Capture the cell that displays the provided text and extract its [X, Y] central coordinate. 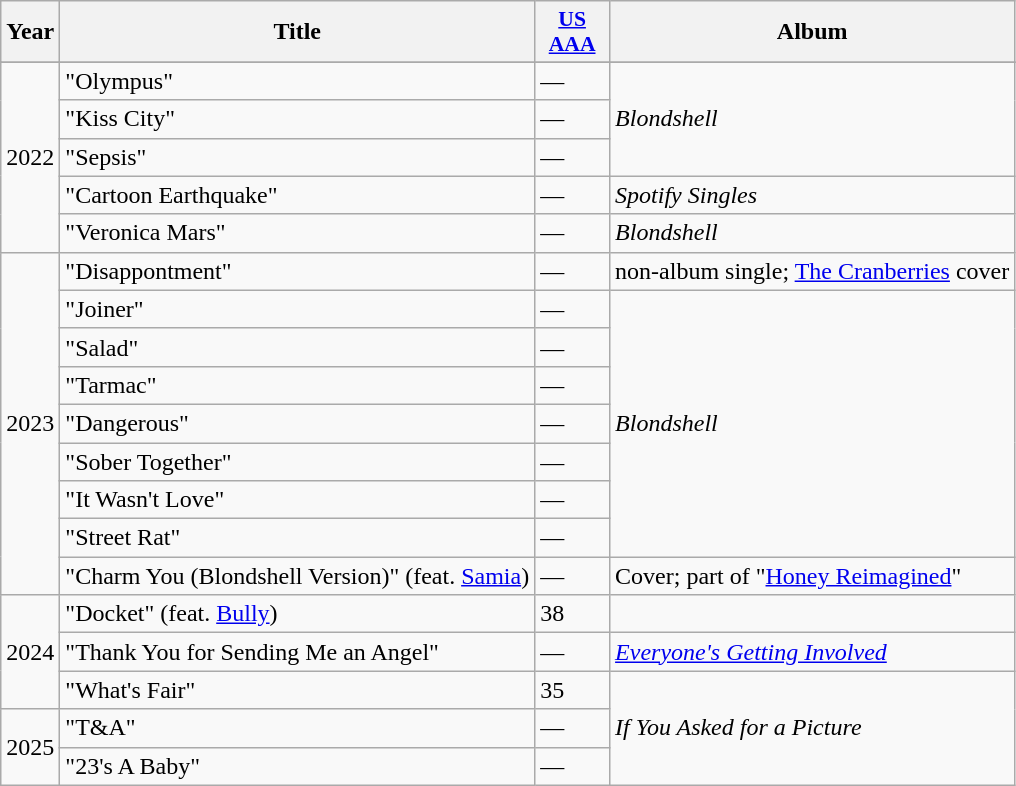
USAAA [572, 32]
"It Wasn't Love" [298, 500]
"Joiner" [298, 309]
2025 [30, 747]
If You Asked for a Picture [812, 728]
"Salad" [298, 347]
Everyone's Getting Involved [812, 652]
2022 [30, 157]
"Tarmac" [298, 385]
Album [812, 32]
"Dangerous" [298, 423]
non-album single; The Cranberries cover [812, 271]
"T&A" [298, 728]
"23's A Baby" [298, 766]
"Disappontment" [298, 271]
2024 [30, 652]
"Thank You for Sending Me an Angel" [298, 652]
"Veronica Mars" [298, 233]
38 [572, 614]
"Kiss City" [298, 119]
Cover; part of "Honey Reimagined" [812, 576]
2023 [30, 424]
"Sepsis" [298, 157]
Year [30, 32]
"Street Rat" [298, 538]
"Charm You (Blondshell Version)" (feat. Samia) [298, 576]
35 [572, 690]
"What's Fair" [298, 690]
"Olympus" [298, 81]
Title [298, 32]
"Docket" (feat. Bully) [298, 614]
"Cartoon Earthquake" [298, 195]
Spotify Singles [812, 195]
"Sober Together" [298, 461]
